Output the (x, y) coordinate of the center of the cell containing the given text.  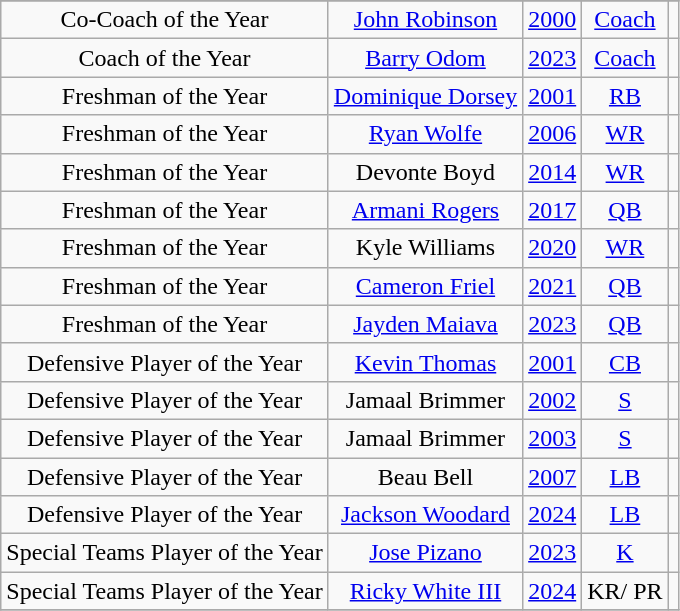
2014 (552, 172)
Ryan Wolfe (425, 134)
Coach of the Year (165, 58)
Ricky White III (425, 591)
CB (625, 362)
Beau Bell (425, 477)
2006 (552, 134)
2007 (552, 477)
Kevin Thomas (425, 362)
2020 (552, 248)
2000 (552, 20)
K (625, 553)
Jackson Woodard (425, 515)
Dominique Dorsey (425, 96)
Kyle Williams (425, 248)
2002 (552, 400)
2021 (552, 286)
Co-Coach of the Year (165, 20)
Devonte Boyd (425, 172)
Jayden Maiava (425, 324)
Jose Pizano (425, 553)
KR/ PR (625, 591)
2017 (552, 210)
Armani Rogers (425, 210)
2003 (552, 438)
Cameron Friel (425, 286)
Barry Odom (425, 58)
John Robinson (425, 20)
RB (625, 96)
